Extract the (x, y) coordinate from the center of the cell holding the provided text.  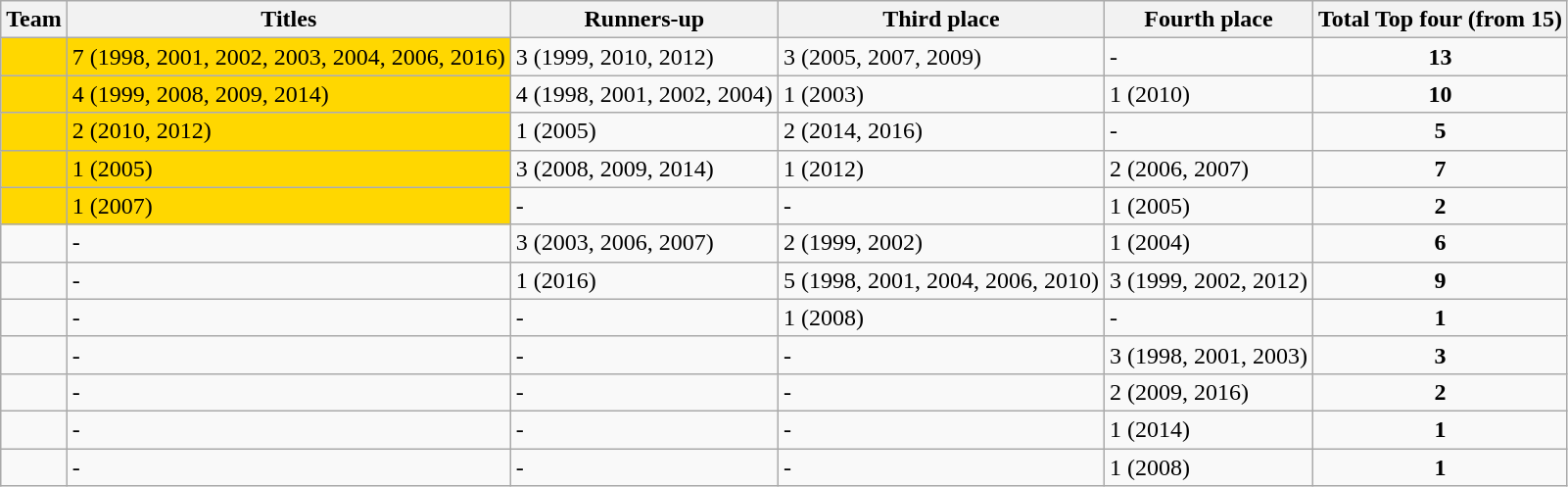
3 (1440, 355)
Runners-up (644, 20)
5 (1998, 2001, 2004, 2006, 2010) (940, 280)
5 (1440, 131)
2 (2014, 2016) (940, 131)
3 (1999, 2002, 2012) (1209, 280)
1 (2012) (940, 169)
3 (1998, 2001, 2003) (1209, 355)
2 (2010, 2012) (288, 131)
1 (2014) (1209, 429)
Titles (288, 20)
6 (1440, 243)
2 (2006, 2007) (1209, 169)
Third place (940, 20)
1 (2004) (1209, 243)
1 (2010) (1209, 94)
13 (1440, 57)
4 (1998, 2001, 2002, 2004) (644, 94)
9 (1440, 280)
1 (2003) (940, 94)
Team (34, 20)
Fourth place (1209, 20)
4 (1999, 2008, 2009, 2014) (288, 94)
Total Top four (from 15) (1440, 20)
7 (1998, 2001, 2002, 2003, 2004, 2006, 2016) (288, 57)
1 (2016) (644, 280)
10 (1440, 94)
3 (2005, 2007, 2009) (940, 57)
7 (1440, 169)
1 (2007) (288, 206)
3 (2008, 2009, 2014) (644, 169)
2 (1999, 2002) (940, 243)
3 (1999, 2010, 2012) (644, 57)
3 (2003, 2006, 2007) (644, 243)
2 (2009, 2016) (1209, 392)
